For the text-containing cell, return its midpoint in (X, Y) coordinate format. 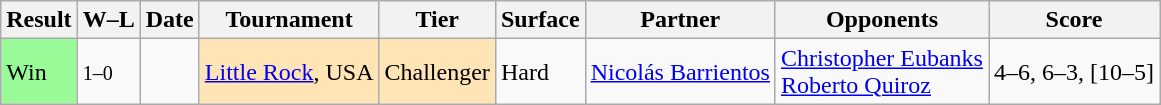
Challenger (437, 72)
1–0 (108, 72)
Partner (680, 20)
Date (170, 20)
Tournament (289, 20)
Win (39, 72)
Little Rock, USA (289, 72)
Surface (540, 20)
W–L (108, 20)
Score (1074, 20)
Opponents (882, 20)
Nicolás Barrientos (680, 72)
Hard (540, 72)
Result (39, 20)
4–6, 6–3, [10–5] (1074, 72)
Christopher Eubanks Roberto Quiroz (882, 72)
Tier (437, 20)
